From the cell containing the given text, extract its center point as [x, y] coordinate. 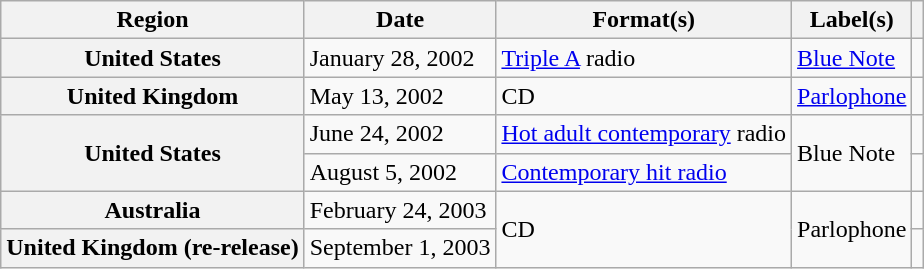
May 13, 2002 [400, 96]
United Kingdom [152, 96]
January 28, 2002 [400, 58]
February 24, 2003 [400, 210]
August 5, 2002 [400, 172]
June 24, 2002 [400, 134]
Region [152, 20]
United Kingdom (re-release) [152, 248]
Triple A radio [644, 58]
Contemporary hit radio [644, 172]
September 1, 2003 [400, 248]
Format(s) [644, 20]
Australia [152, 210]
Date [400, 20]
Label(s) [852, 20]
Hot adult contemporary radio [644, 134]
